From the cell containing the given text, extract its center point as (X, Y) coordinate. 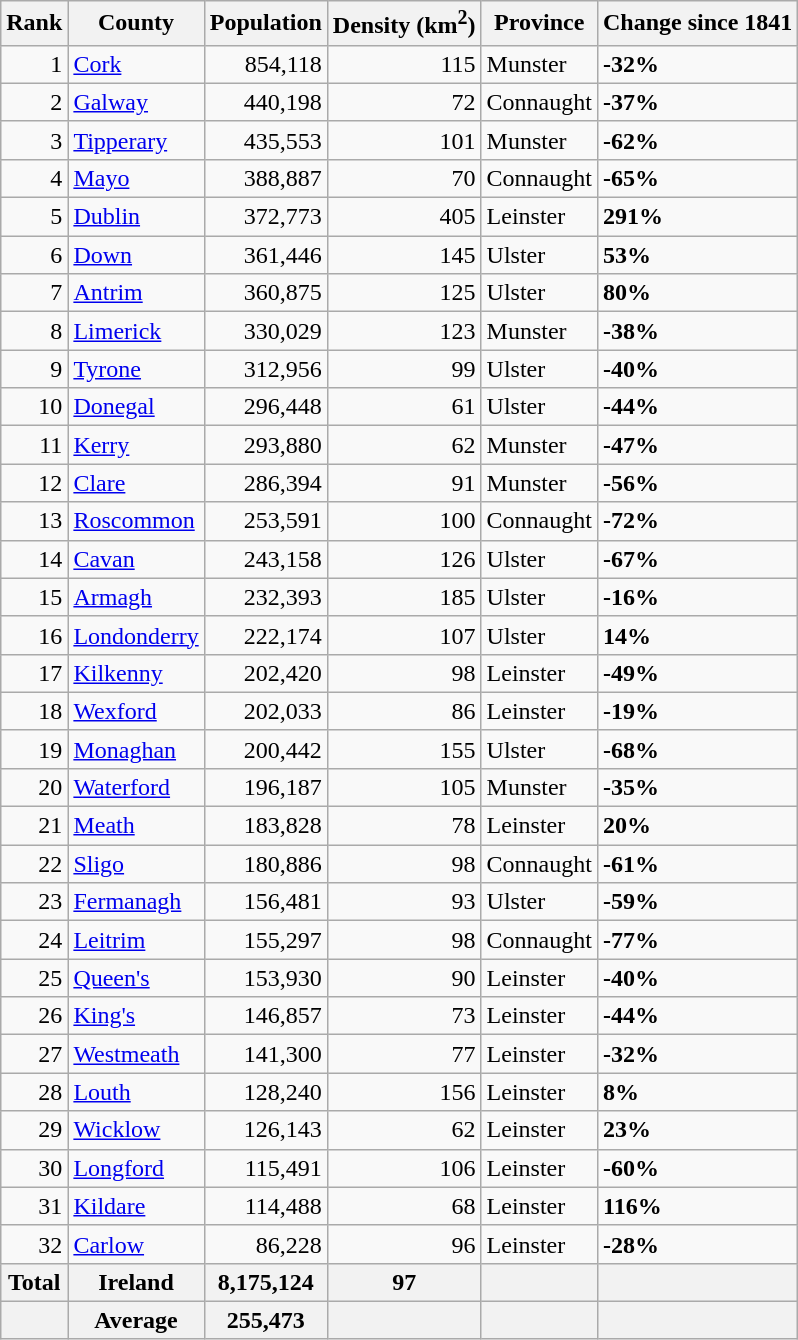
80% (697, 293)
115,491 (266, 1168)
156,481 (266, 902)
Kilkenny (136, 673)
125 (404, 293)
Average (136, 1320)
100 (404, 521)
96 (404, 1244)
312,956 (266, 369)
17 (34, 673)
5 (34, 217)
330,029 (266, 331)
-49% (697, 673)
10 (34, 407)
-38% (697, 331)
Westmeath (136, 1054)
243,158 (266, 559)
106 (404, 1168)
Wexford (136, 711)
185 (404, 597)
-62% (697, 140)
Waterford (136, 787)
30 (34, 1168)
14% (697, 635)
Sligo (136, 864)
196,187 (266, 787)
24 (34, 940)
77 (404, 1054)
116% (697, 1206)
11 (34, 445)
Down (136, 255)
-60% (697, 1168)
Tyrone (136, 369)
255,473 (266, 1320)
Queen's (136, 978)
23% (697, 1130)
232,393 (266, 597)
72 (404, 102)
101 (404, 140)
-16% (697, 597)
25 (34, 978)
Mayo (136, 178)
107 (404, 635)
126 (404, 559)
435,553 (266, 140)
-68% (697, 749)
21 (34, 826)
183,828 (266, 826)
Carlow (136, 1244)
22 (34, 864)
145 (404, 255)
Population (266, 24)
32 (34, 1244)
-72% (697, 521)
16 (34, 635)
20 (34, 787)
291% (697, 217)
Province (539, 24)
Limerick (136, 331)
-61% (697, 864)
27 (34, 1054)
31 (34, 1206)
Dublin (136, 217)
286,394 (266, 483)
14 (34, 559)
361,446 (266, 255)
Tipperary (136, 140)
222,174 (266, 635)
153,930 (266, 978)
Change since 1841 (697, 24)
854,118 (266, 64)
293,880 (266, 445)
405 (404, 217)
Density (km2) (404, 24)
Kerry (136, 445)
68 (404, 1206)
360,875 (266, 293)
Galway (136, 102)
Monaghan (136, 749)
78 (404, 826)
61 (404, 407)
Total (34, 1282)
73 (404, 1016)
126,143 (266, 1130)
Cork (136, 64)
105 (404, 787)
Kildare (136, 1206)
13 (34, 521)
Armagh (136, 597)
156 (404, 1092)
200,442 (266, 749)
440,198 (266, 102)
26 (34, 1016)
9 (34, 369)
Leitrim (136, 940)
King's (136, 1016)
296,448 (266, 407)
70 (404, 178)
7 (34, 293)
53% (697, 255)
202,420 (266, 673)
155,297 (266, 940)
123 (404, 331)
County (136, 24)
114,488 (266, 1206)
1 (34, 64)
Wicklow (136, 1130)
-28% (697, 1244)
202,033 (266, 711)
86,228 (266, 1244)
20% (697, 826)
155 (404, 749)
8,175,124 (266, 1282)
15 (34, 597)
180,886 (266, 864)
-67% (697, 559)
-77% (697, 940)
Meath (136, 826)
141,300 (266, 1054)
23 (34, 902)
-37% (697, 102)
Londonderry (136, 635)
28 (34, 1092)
Clare (136, 483)
Fermanagh (136, 902)
4 (34, 178)
Longford (136, 1168)
93 (404, 902)
128,240 (266, 1092)
-35% (697, 787)
90 (404, 978)
388,887 (266, 178)
19 (34, 749)
Roscommon (136, 521)
253,591 (266, 521)
91 (404, 483)
3 (34, 140)
372,773 (266, 217)
-59% (697, 902)
146,857 (266, 1016)
6 (34, 255)
Donegal (136, 407)
-65% (697, 178)
-47% (697, 445)
18 (34, 711)
8% (697, 1092)
12 (34, 483)
99 (404, 369)
Rank (34, 24)
Cavan (136, 559)
-56% (697, 483)
86 (404, 711)
Antrim (136, 293)
2 (34, 102)
97 (404, 1282)
Louth (136, 1092)
Ireland (136, 1282)
115 (404, 64)
8 (34, 331)
-19% (697, 711)
29 (34, 1130)
